Identify which cell holds the provided text, then report its [X, Y] central coordinate. 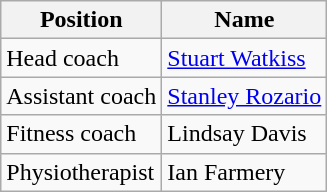
Name [244, 20]
Lindsay Davis [244, 134]
Position [82, 20]
Physiotherapist [82, 172]
Head coach [82, 58]
Fitness coach [82, 134]
Ian Farmery [244, 172]
Stuart Watkiss [244, 58]
Stanley Rozario [244, 96]
Assistant coach [82, 96]
